Output the [X, Y] coordinate of the center of the cell containing the given text.  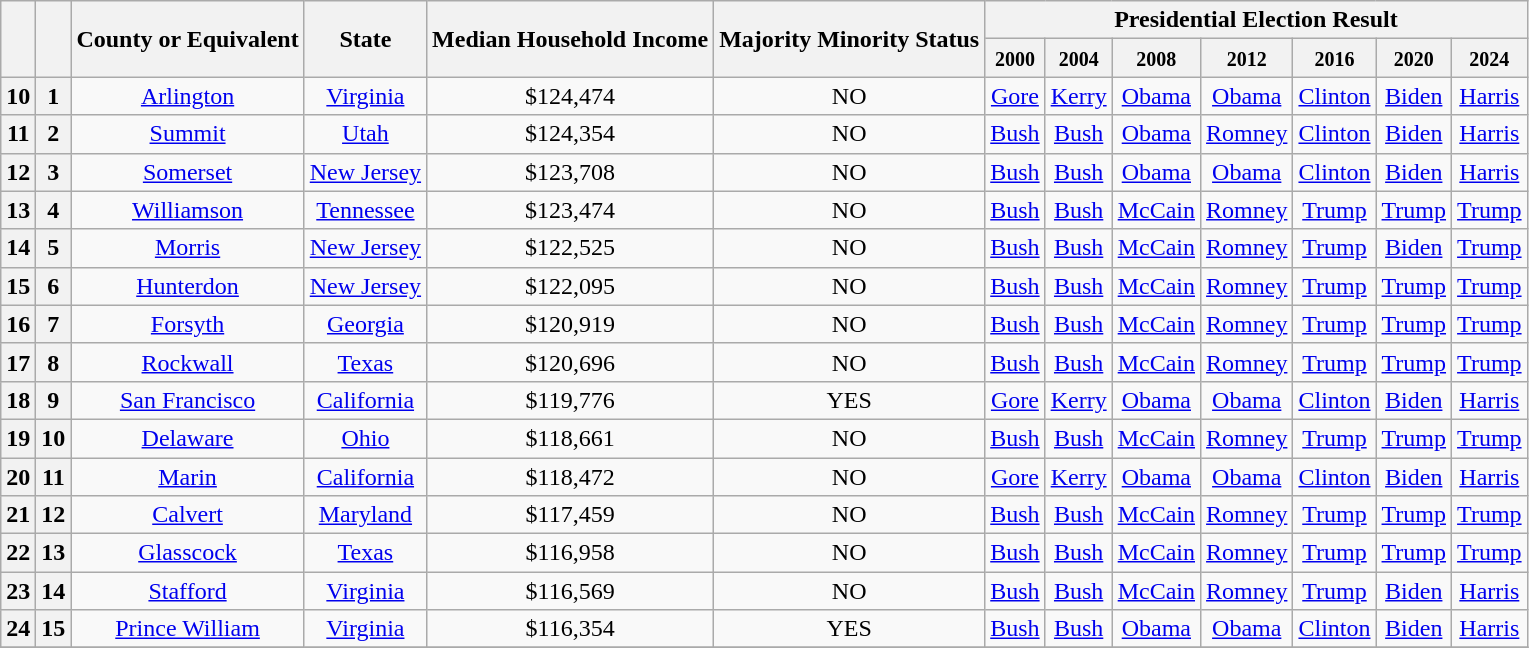
2008 [1156, 58]
$117,459 [570, 515]
$118,472 [570, 477]
$119,776 [570, 400]
Williamson [188, 210]
2004 [1078, 58]
17 [18, 362]
2016 [1334, 58]
Stafford [188, 591]
Arlington [188, 96]
22 [18, 553]
$120,696 [570, 362]
$124,474 [570, 96]
Calvert [188, 515]
Maryland [365, 515]
Forsyth [188, 324]
8 [54, 362]
Presidential Election Result [1256, 20]
Marin [188, 477]
Morris [188, 248]
2020 [1414, 58]
$116,354 [570, 629]
Ohio [365, 438]
Median Household Income [570, 39]
2 [54, 134]
Hunterdon [188, 286]
$118,661 [570, 438]
$116,569 [570, 591]
21 [18, 515]
18 [18, 400]
2000 [1015, 58]
$122,095 [570, 286]
5 [54, 248]
19 [18, 438]
Utah [365, 134]
Delaware [188, 438]
Somerset [188, 172]
Summit [188, 134]
$116,958 [570, 553]
State [365, 39]
20 [18, 477]
16 [18, 324]
Rockwall [188, 362]
1 [54, 96]
2024 [1490, 58]
$120,919 [570, 324]
Georgia [365, 324]
$123,474 [570, 210]
$123,708 [570, 172]
6 [54, 286]
$122,525 [570, 248]
$124,354 [570, 134]
3 [54, 172]
9 [54, 400]
County or Equivalent [188, 39]
San Francisco [188, 400]
4 [54, 210]
Majority Minority Status [850, 39]
Prince William [188, 629]
7 [54, 324]
23 [18, 591]
Glasscock [188, 553]
24 [18, 629]
2012 [1247, 58]
Tennessee [365, 210]
